Capture the cell that displays the provided text and extract its [X, Y] central coordinate. 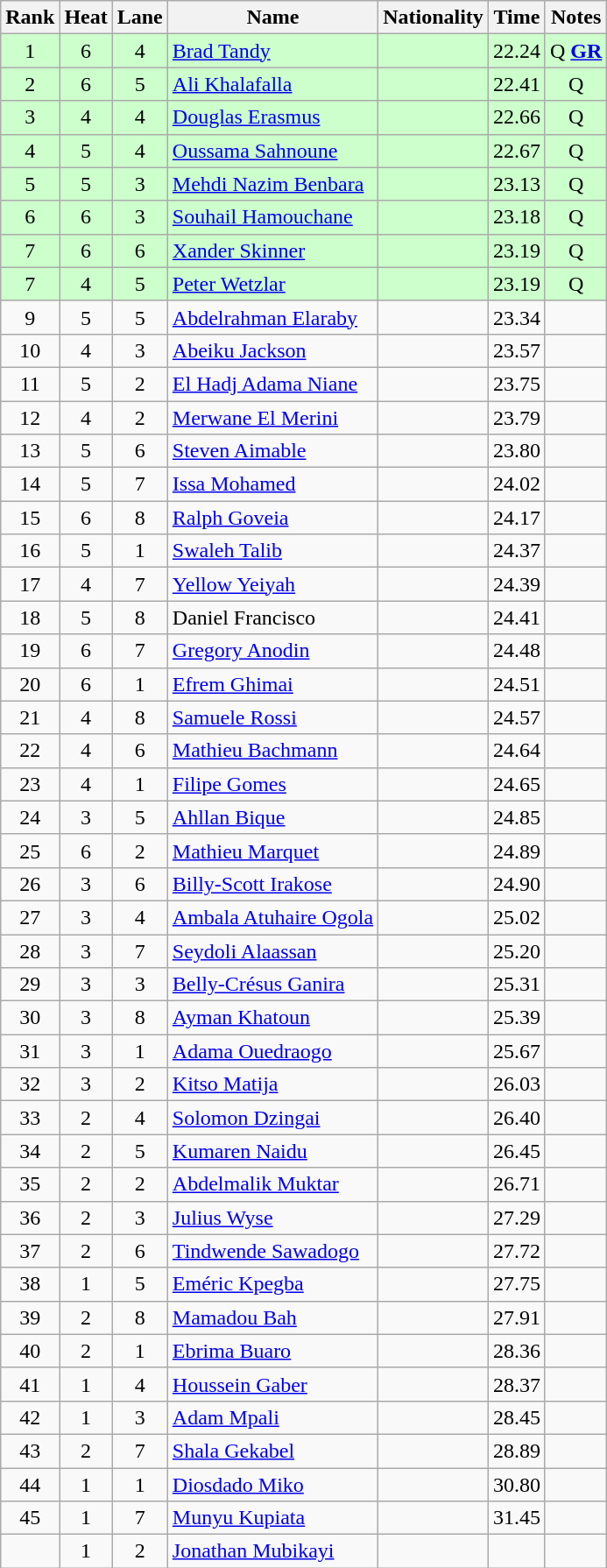
Samuele Rossi [272, 717]
26.45 [517, 1151]
Ralph Goveia [272, 518]
24.85 [517, 817]
Shala Gekabel [272, 1451]
27.29 [517, 1218]
24.57 [517, 717]
27.72 [517, 1251]
13 [30, 451]
23.79 [517, 418]
30 [30, 1018]
Diosdado Miko [272, 1485]
28.89 [517, 1451]
Ahllan Bique [272, 817]
Daniel Francisco [272, 618]
Mathieu Marquet [272, 851]
27.91 [517, 1317]
Houssein Gaber [272, 1384]
Mamadou Bah [272, 1317]
25 [30, 851]
24.64 [517, 751]
24.39 [517, 584]
24.51 [517, 684]
Ali Khalafalla [272, 84]
Abeiku Jackson [272, 350]
26 [30, 884]
24.89 [517, 851]
Kitso Matija [272, 1084]
Heat [86, 18]
Kumaren Naidu [272, 1151]
22.41 [517, 84]
Jonathan Mubikayi [272, 1551]
30.80 [517, 1485]
Gregory Anodin [272, 651]
Steven Aimable [272, 451]
Brad Tandy [272, 51]
25.31 [517, 985]
34 [30, 1151]
28.36 [517, 1351]
43 [30, 1451]
32 [30, 1084]
23.75 [517, 384]
Julius Wyse [272, 1218]
Q GR [575, 51]
17 [30, 584]
24.65 [517, 784]
26.03 [517, 1084]
Ebrima Buaro [272, 1351]
Souhail Hamouchane [272, 217]
Abdelrahman Elaraby [272, 317]
Peter Wetzlar [272, 284]
Solomon Dzingai [272, 1118]
28.37 [517, 1384]
35 [30, 1184]
24 [30, 817]
24.90 [517, 884]
14 [30, 484]
23.34 [517, 317]
25.67 [517, 1051]
25.20 [517, 950]
Name [272, 18]
Filipe Gomes [272, 784]
40 [30, 1351]
11 [30, 384]
41 [30, 1384]
Adama Ouedraogo [272, 1051]
10 [30, 350]
24.37 [517, 551]
Merwane El Merini [272, 418]
27 [30, 917]
Tindwende Sawadogo [272, 1251]
26.40 [517, 1118]
Rank [30, 18]
23.18 [517, 217]
Abdelmalik Muktar [272, 1184]
Seydoli Alaassan [272, 950]
42 [30, 1417]
27.75 [517, 1284]
24.48 [517, 651]
18 [30, 618]
23.80 [517, 451]
Nationality [434, 18]
24.02 [517, 484]
Mehdi Nazim Benbara [272, 184]
Ambala Atuhaire Ogola [272, 917]
Mathieu Bachmann [272, 751]
Douglas Erasmus [272, 117]
Billy-Scott Irakose [272, 884]
45 [30, 1518]
Lane [140, 18]
39 [30, 1317]
36 [30, 1218]
22 [30, 751]
12 [30, 418]
24.41 [517, 618]
16 [30, 551]
22.24 [517, 51]
38 [30, 1284]
25.39 [517, 1018]
23.57 [517, 350]
Ayman Khatoun [272, 1018]
26.71 [517, 1184]
20 [30, 684]
31.45 [517, 1518]
9 [30, 317]
22.67 [517, 151]
28.45 [517, 1417]
21 [30, 717]
Eméric Kpegba [272, 1284]
33 [30, 1118]
Oussama Sahnoune [272, 151]
Swaleh Talib [272, 551]
24.17 [517, 518]
El Hadj Adama Niane [272, 384]
Adam Mpali [272, 1417]
31 [30, 1051]
19 [30, 651]
Munyu Kupiata [272, 1518]
Time [517, 18]
28 [30, 950]
Efrem Ghimai [272, 684]
22.66 [517, 117]
Xander Skinner [272, 251]
44 [30, 1485]
37 [30, 1251]
Yellow Yeiyah [272, 584]
25.02 [517, 917]
Notes [575, 18]
23.13 [517, 184]
15 [30, 518]
Belly-Crésus Ganira [272, 985]
23 [30, 784]
Issa Mohamed [272, 484]
29 [30, 985]
